Return the (X, Y) coordinate for the center point of the cell that contains the specified text.  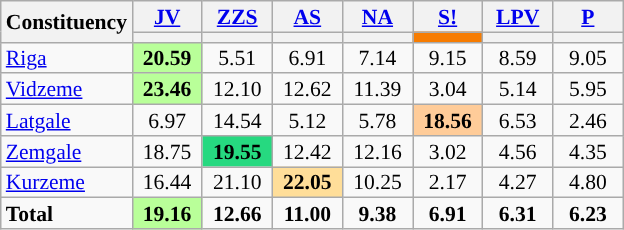
8.59 (518, 58)
9.38 (377, 214)
Total (66, 214)
12.62 (307, 90)
10.25 (377, 182)
Vidzeme (66, 90)
4.35 (588, 152)
Kurzeme (66, 182)
5.14 (518, 90)
12.66 (237, 214)
19.16 (167, 214)
9.15 (448, 58)
6.97 (167, 120)
Constituency (66, 22)
S! (448, 16)
12.16 (377, 152)
11.39 (377, 90)
Zemgale (66, 152)
LPV (518, 16)
21.10 (237, 182)
JV (167, 16)
18.75 (167, 152)
2.46 (588, 120)
P (588, 16)
11.00 (307, 214)
12.42 (307, 152)
4.27 (518, 182)
7.14 (377, 58)
5.78 (377, 120)
Riga (66, 58)
Latgale (66, 120)
19.55 (237, 152)
5.95 (588, 90)
2.17 (448, 182)
16.44 (167, 182)
NA (377, 16)
6.53 (518, 120)
4.56 (518, 152)
22.05 (307, 182)
20.59 (167, 58)
6.23 (588, 214)
14.54 (237, 120)
12.10 (237, 90)
6.31 (518, 214)
AS (307, 16)
5.51 (237, 58)
ZZS (237, 16)
3.04 (448, 90)
5.12 (307, 120)
9.05 (588, 58)
18.56 (448, 120)
4.80 (588, 182)
3.02 (448, 152)
23.46 (167, 90)
